Output the (x, y) coordinate of the center of the cell containing the given text.  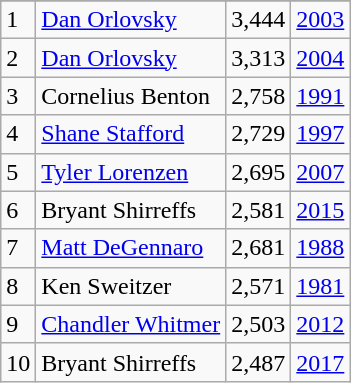
2012 (320, 324)
Shane Stafford (131, 134)
2,487 (258, 362)
Matt DeGennaro (131, 248)
9 (18, 324)
2004 (320, 58)
3,313 (258, 58)
1 (18, 20)
2017 (320, 362)
6 (18, 210)
5 (18, 172)
3,444 (258, 20)
10 (18, 362)
2,503 (258, 324)
2 (18, 58)
4 (18, 134)
1997 (320, 134)
2,681 (258, 248)
2007 (320, 172)
2,581 (258, 210)
Ken Sweitzer (131, 286)
2015 (320, 210)
2,729 (258, 134)
1988 (320, 248)
1991 (320, 96)
2,758 (258, 96)
2,695 (258, 172)
1981 (320, 286)
Tyler Lorenzen (131, 172)
2,571 (258, 286)
Chandler Whitmer (131, 324)
3 (18, 96)
Cornelius Benton (131, 96)
7 (18, 248)
8 (18, 286)
2003 (320, 20)
